Determine the [X, Y] coordinate at the center of the cell enclosing the given text.  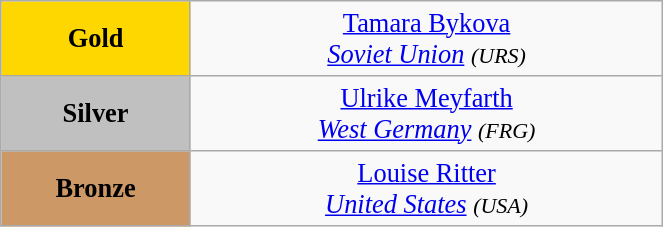
Silver [96, 112]
Tamara BykovaSoviet Union (URS) [426, 38]
Bronze [96, 188]
Ulrike MeyfarthWest Germany (FRG) [426, 112]
Gold [96, 38]
Louise RitterUnited States (USA) [426, 188]
